Find where the given text appears and provide that cell's center as [X, Y] coordinate. 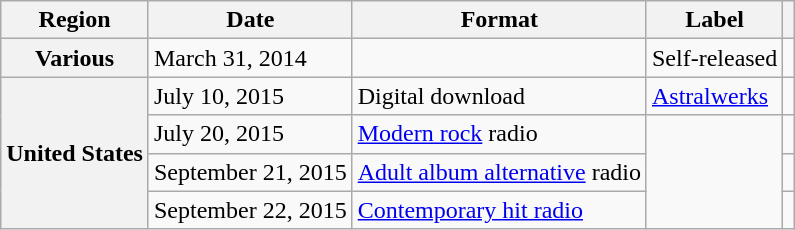
Date [250, 20]
Adult album alternative radio [499, 172]
Format [499, 20]
Digital download [499, 96]
September 22, 2015 [250, 210]
Label [714, 20]
Astralwerks [714, 96]
Modern rock radio [499, 134]
July 20, 2015 [250, 134]
March 31, 2014 [250, 58]
Contemporary hit radio [499, 210]
Various [75, 58]
Region [75, 20]
July 10, 2015 [250, 96]
United States [75, 153]
Self-released [714, 58]
September 21, 2015 [250, 172]
